Return the [x, y] coordinate for the center point of the cell that contains the specified text.  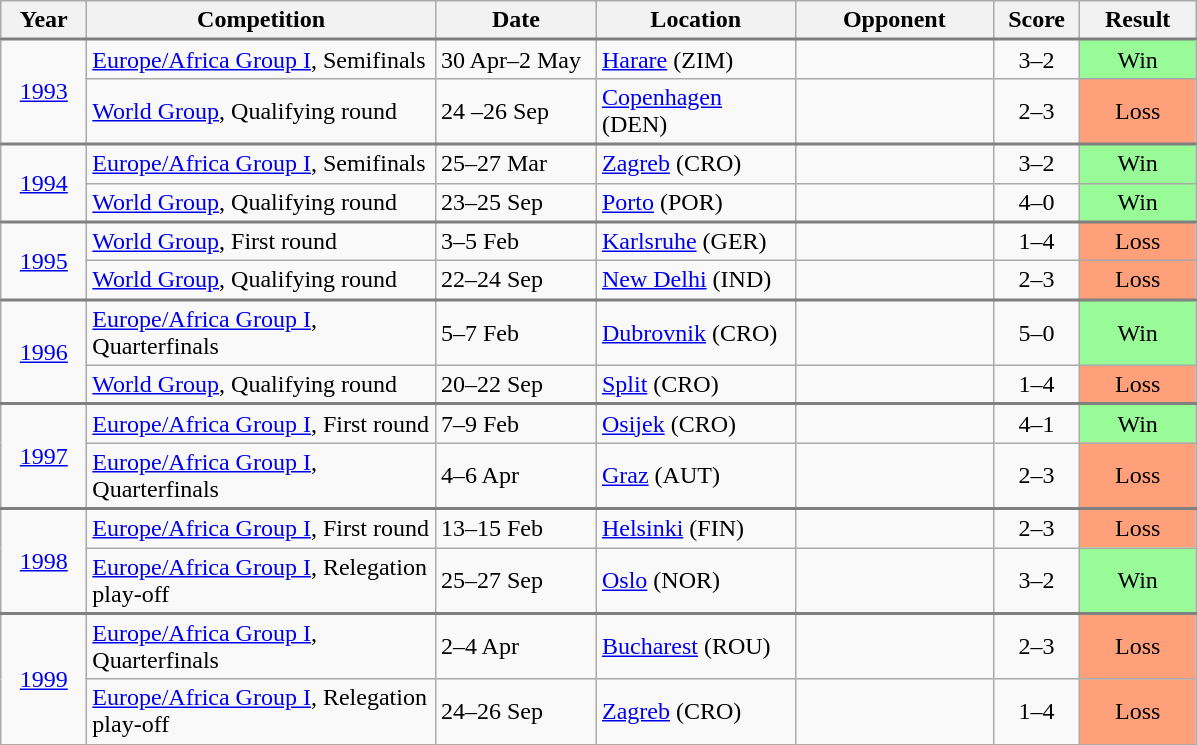
1993 [44, 92]
24 –26 Sep [516, 111]
25–27 Mar [516, 164]
1996 [44, 352]
Location [696, 20]
Score [1037, 20]
World Group, First round [262, 242]
Helsinki (FIN) [696, 528]
4–0 [1037, 202]
13–15 Feb [516, 528]
30 Apr–2 May [516, 60]
Graz (AUT) [696, 476]
22–24 Sep [516, 280]
Oslo (NOR) [696, 581]
Year [44, 20]
1994 [44, 183]
Porto (POR) [696, 202]
Karlsruhe (GER) [696, 242]
Copenhagen (DEN) [696, 111]
7–9 Feb [516, 424]
Competition [262, 20]
20–22 Sep [516, 384]
2–4 Apr [516, 646]
Opponent [894, 20]
Osijek (CRO) [696, 424]
Date [516, 20]
4–6 Apr [516, 476]
23–25 Sep [516, 202]
25–27 Sep [516, 581]
Dubrovnik (CRO) [696, 332]
1997 [44, 456]
Bucharest (ROU) [696, 646]
Harare (ZIM) [696, 60]
Split (CRO) [696, 384]
1999 [44, 678]
New Delhi (IND) [696, 280]
5–0 [1037, 332]
4–1 [1037, 424]
1995 [44, 261]
5–7 Feb [516, 332]
Result [1138, 20]
3–5 Feb [516, 242]
1998 [44, 562]
24–26 Sep [516, 712]
